For the text-containing cell, return its midpoint in [X, Y] coordinate format. 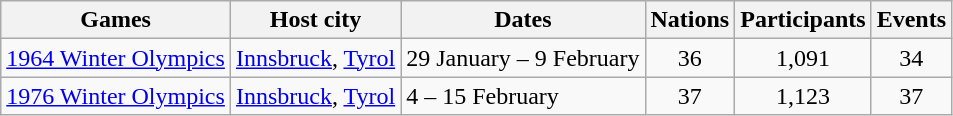
4 – 15 February [523, 96]
1964 Winter Olympics [116, 58]
Games [116, 20]
1,123 [803, 96]
Events [911, 20]
1976 Winter Olympics [116, 96]
1,091 [803, 58]
Participants [803, 20]
Host city [315, 20]
Dates [523, 20]
36 [690, 58]
29 January – 9 February [523, 58]
34 [911, 58]
Nations [690, 20]
